For the text-containing cell, return its midpoint in [X, Y] coordinate format. 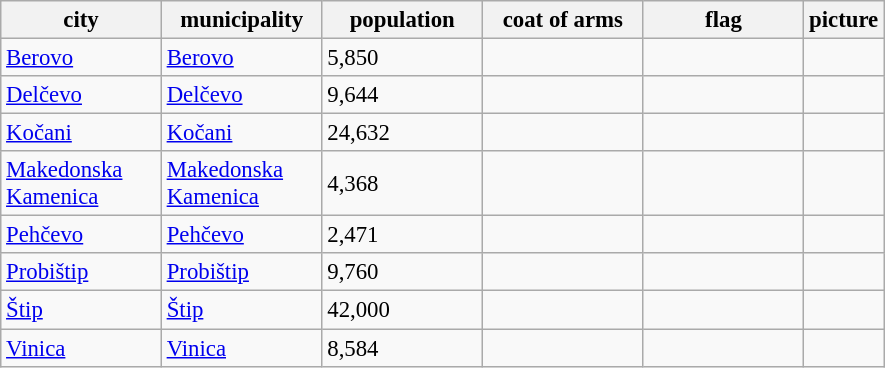
9,644 [402, 95]
flag [724, 20]
4,368 [402, 184]
42,000 [402, 310]
9,760 [402, 273]
2,471 [402, 235]
24,632 [402, 133]
8,584 [402, 348]
coat of arms [564, 20]
5,850 [402, 58]
municipality [242, 20]
city [82, 20]
picture [844, 20]
population [402, 20]
